Determine the (x, y) coordinate at the center of the cell enclosing the given text.  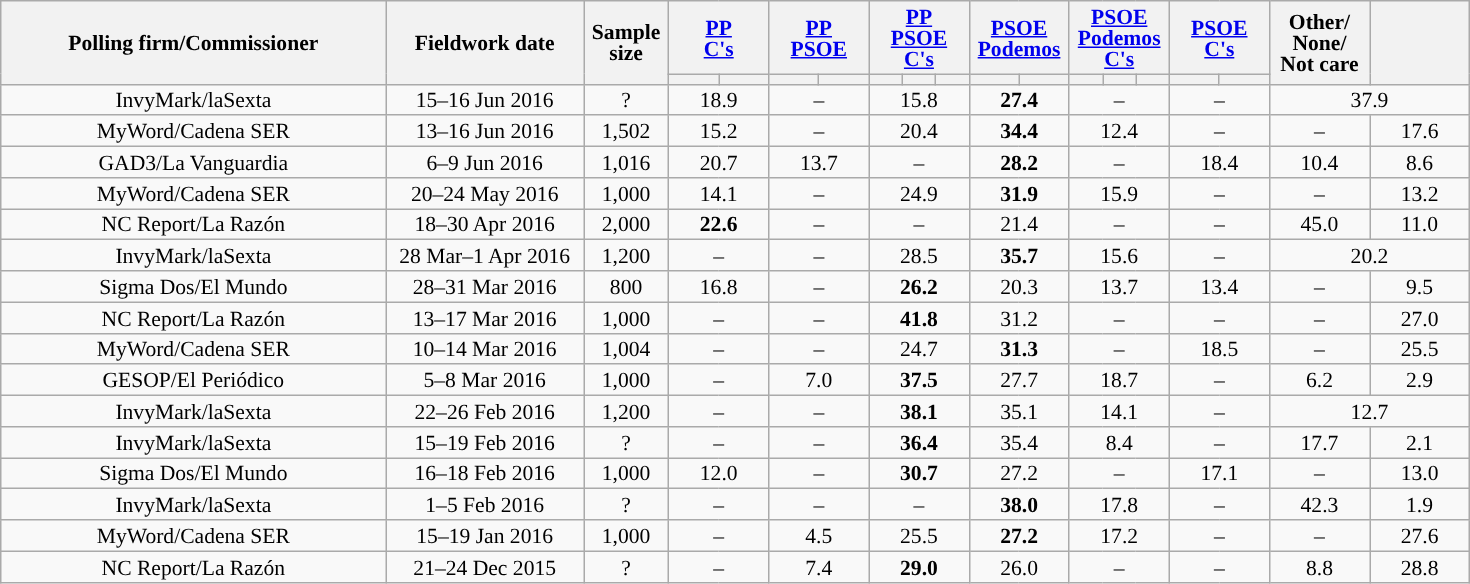
35.4 (1019, 442)
17.2 (1119, 536)
GAD3/La Vanguardia (194, 162)
5–8 Mar 2016 (485, 380)
38.1 (919, 412)
27.4 (1019, 100)
31.2 (1019, 318)
1.9 (1420, 504)
16.8 (719, 286)
4.5 (819, 536)
35.7 (1019, 256)
8.8 (1319, 566)
13–16 Jun 2016 (485, 132)
15–16 Jun 2016 (485, 100)
28.8 (1420, 566)
16–18 Feb 2016 (485, 474)
15–19 Jan 2016 (485, 536)
1,004 (626, 348)
PSOEC's (1219, 38)
18.9 (719, 100)
26.0 (1019, 566)
Fieldwork date (485, 42)
PSOEPodemos (1019, 38)
6–9 Jun 2016 (485, 162)
20.4 (919, 132)
17.8 (1119, 504)
13.0 (1420, 474)
PPC's (719, 38)
1–5 Feb 2016 (485, 504)
37.9 (1369, 100)
15.9 (1119, 194)
17.7 (1319, 442)
2.9 (1420, 380)
Sample size (626, 42)
42.3 (1319, 504)
20.7 (719, 162)
17.6 (1420, 132)
27.0 (1420, 318)
2,000 (626, 224)
26.2 (919, 286)
24.9 (919, 194)
30.7 (919, 474)
12.0 (719, 474)
13.2 (1420, 194)
8.6 (1420, 162)
12.4 (1119, 132)
15–19 Feb 2016 (485, 442)
24.7 (919, 348)
20.3 (1019, 286)
28.5 (919, 256)
12.7 (1369, 412)
20.2 (1369, 256)
800 (626, 286)
22–26 Feb 2016 (485, 412)
7.0 (819, 380)
13–17 Mar 2016 (485, 318)
34.4 (1019, 132)
10–14 Mar 2016 (485, 348)
PPPSOEC's (919, 38)
35.1 (1019, 412)
Other/None/Not care (1319, 42)
2.1 (1420, 442)
9.5 (1420, 286)
36.4 (919, 442)
22.6 (719, 224)
28.2 (1019, 162)
GESOP/El Periódico (194, 380)
1,502 (626, 132)
18.7 (1119, 380)
15.6 (1119, 256)
41.8 (919, 318)
Polling firm/Commissioner (194, 42)
31.9 (1019, 194)
10.4 (1319, 162)
37.5 (919, 380)
45.0 (1319, 224)
20–24 May 2016 (485, 194)
17.1 (1219, 474)
38.0 (1019, 504)
11.0 (1420, 224)
28 Mar–1 Apr 2016 (485, 256)
29.0 (919, 566)
21–24 Dec 2015 (485, 566)
15.2 (719, 132)
18.4 (1219, 162)
27.6 (1420, 536)
PSOEPodemosC's (1119, 38)
6.2 (1319, 380)
21.4 (1019, 224)
15.8 (919, 100)
PPPSOE (819, 38)
18.5 (1219, 348)
13.4 (1219, 286)
8.4 (1119, 442)
1,016 (626, 162)
28–31 Mar 2016 (485, 286)
31.3 (1019, 348)
7.4 (819, 566)
27.7 (1019, 380)
18–30 Apr 2016 (485, 224)
